Return the (X, Y) coordinate for the center point of the cell that contains the specified text.  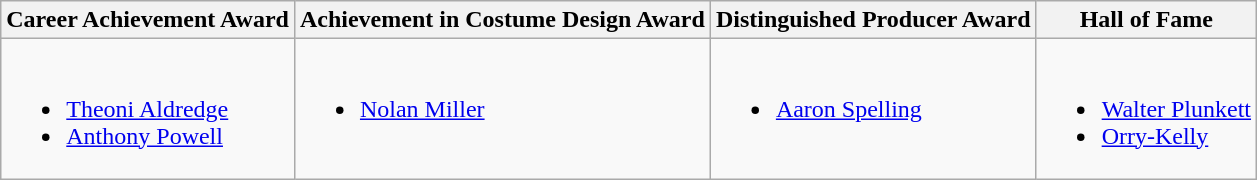
Theoni AldredgeAnthony Powell (148, 109)
Walter PlunkettOrry-Kelly (1146, 109)
Aaron Spelling (873, 109)
Distinguished Producer Award (873, 20)
Achievement in Costume Design Award (502, 20)
Hall of Fame (1146, 20)
Career Achievement Award (148, 20)
Nolan Miller (502, 109)
